Determine the (X, Y) coordinate at the center of the cell enclosing the given text.  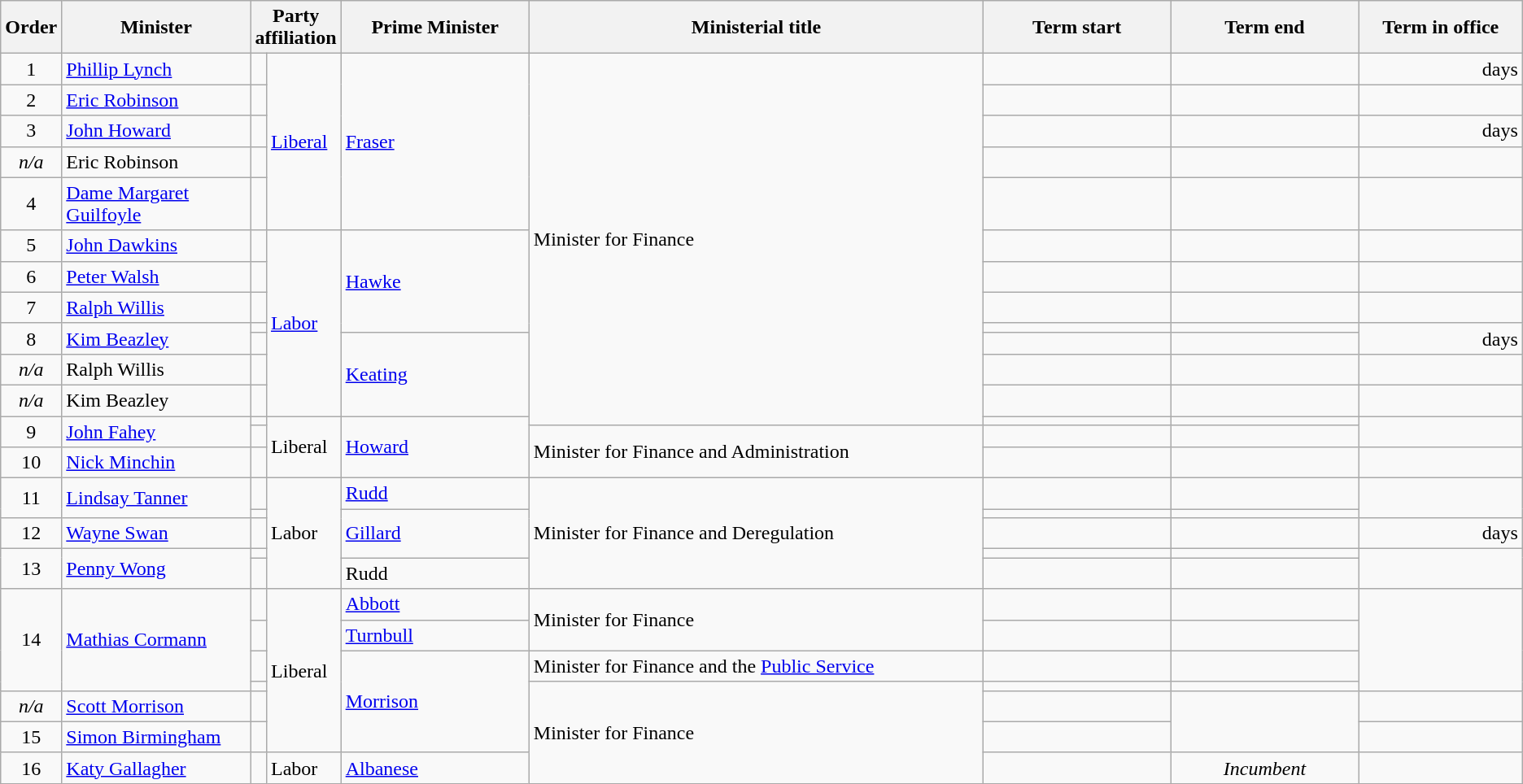
Order (31, 28)
Minister (156, 28)
Minister for Finance and Deregulation (756, 534)
Morrison (434, 701)
Katy Gallagher (156, 768)
Incumbent (1265, 768)
Phillip Lynch (156, 69)
4 (31, 203)
Gillard (434, 534)
Keating (434, 374)
8 (31, 338)
16 (31, 768)
14 (31, 639)
7 (31, 307)
Term start (1077, 28)
Turnbull (434, 635)
Simon Birmingham (156, 737)
Penny Wong (156, 569)
John Dawkins (156, 246)
10 (31, 463)
5 (31, 246)
Lindsay Tanner (156, 498)
Nick Minchin (156, 463)
Wayne Swan (156, 534)
15 (31, 737)
Minister for Finance and Administration (756, 452)
9 (31, 432)
1 (31, 69)
Term in office (1440, 28)
Minister for Finance and the Public Service (756, 666)
Hawke (434, 281)
12 (31, 534)
Abbott (434, 604)
2 (31, 100)
Howard (434, 447)
Prime Minister (434, 28)
Fraser (434, 142)
Dame Margaret Guilfoyle (156, 203)
3 (31, 131)
13 (31, 569)
Mathias Cormann (156, 639)
6 (31, 277)
John Howard (156, 131)
Scott Morrison (156, 706)
Party affiliation (296, 28)
11 (31, 498)
John Fahey (156, 432)
Ministerial title (756, 28)
Term end (1265, 28)
Albanese (434, 768)
Peter Walsh (156, 277)
